Extract the (x, y) coordinate from the center of the cell holding the provided text.  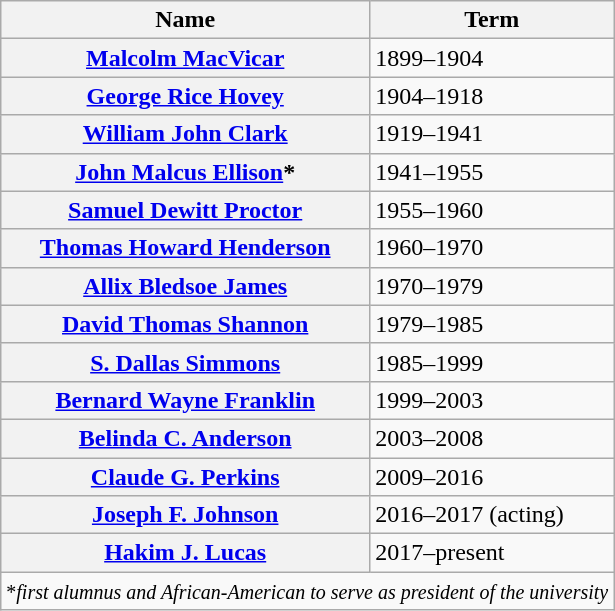
2017–present (492, 553)
Belinda C. Anderson (186, 438)
Thomas Howard Henderson (186, 248)
1955–1960 (492, 210)
Malcolm MacVicar (186, 58)
2003–2008 (492, 438)
1999–2003 (492, 400)
George Rice Hovey (186, 96)
Hakim J. Lucas (186, 553)
*first alumnus and African-American to serve as president of the university (308, 591)
Term (492, 20)
1941–1955 (492, 172)
Joseph F. Johnson (186, 515)
2009–2016 (492, 477)
John Malcus Ellison* (186, 172)
1985–1999 (492, 362)
2016–2017 (acting) (492, 515)
1904–1918 (492, 96)
Bernard Wayne Franklin (186, 400)
1970–1979 (492, 286)
S. Dallas Simmons (186, 362)
1979–1985 (492, 324)
David Thomas Shannon (186, 324)
Claude G. Perkins (186, 477)
Name (186, 20)
1960–1970 (492, 248)
Samuel Dewitt Proctor (186, 210)
William John Clark (186, 134)
1919–1941 (492, 134)
Allix Bledsoe James (186, 286)
1899–1904 (492, 58)
